From the cell containing the given text, extract its center point as [x, y] coordinate. 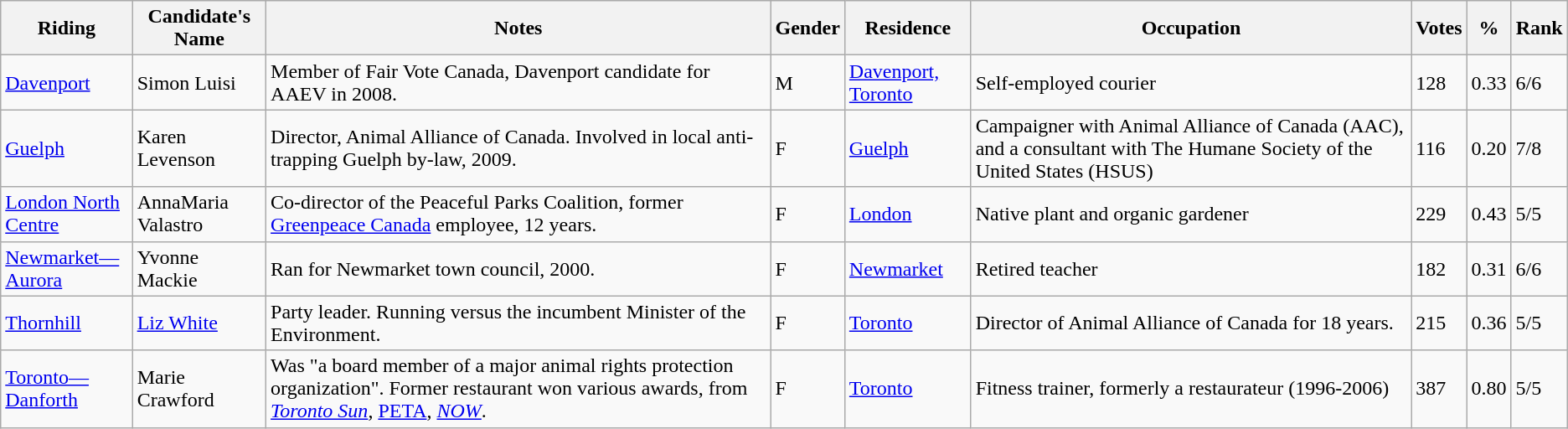
116 [1439, 148]
182 [1439, 268]
Fitness trainer, formerly a restaurateur (1996-2006) [1191, 389]
0.20 [1489, 148]
Party leader. Running versus the incumbent Minister of the Environment. [518, 323]
Director, Animal Alliance of Canada. Involved in local anti-trapping Guelph by-law, 2009. [518, 148]
Davenport [67, 82]
Rank [1540, 28]
Thornhill [67, 323]
Was "a board member of a major animal rights protection organization". Former restaurant won various awards, from Toronto Sun, PETA, NOW. [518, 389]
Votes [1439, 28]
0.31 [1489, 268]
Director of Animal Alliance of Canada for 18 years. [1191, 323]
Native plant and organic gardener [1191, 214]
M [807, 82]
Yvonne Mackie [199, 268]
Davenport, Toronto [908, 82]
0.36 [1489, 323]
0.80 [1489, 389]
Occupation [1191, 28]
Residence [908, 28]
Member of Fair Vote Canada, Davenport candidate for AAEV in 2008. [518, 82]
Candidate's Name [199, 28]
0.43 [1489, 214]
387 [1439, 389]
Ran for Newmarket town council, 2000. [518, 268]
Notes [518, 28]
Newmarket [908, 268]
Retired teacher [1191, 268]
AnnaMaria Valastro [199, 214]
Riding [67, 28]
7/8 [1540, 148]
Campaigner with Animal Alliance of Canada (AAC), and a consultant with The Humane Society of the United States (HSUS) [1191, 148]
Self-employed courier [1191, 82]
London North Centre [67, 214]
% [1489, 28]
128 [1439, 82]
229 [1439, 214]
London [908, 214]
Liz White [199, 323]
Karen Levenson [199, 148]
0.33 [1489, 82]
Gender [807, 28]
Marie Crawford [199, 389]
Simon Luisi [199, 82]
Toronto—Danforth [67, 389]
Co-director of the Peaceful Parks Coalition, former Greenpeace Canada employee, 12 years. [518, 214]
Newmarket—Aurora [67, 268]
215 [1439, 323]
